Detect which cell encompasses the target text, then output its (x, y) center coordinate. 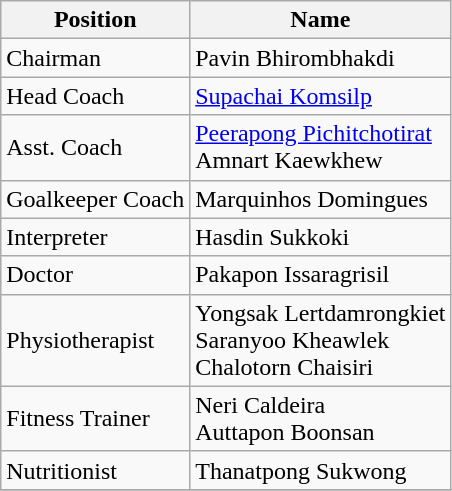
Fitness Trainer (96, 418)
Pavin Bhirombhakdi (320, 58)
Supachai Komsilp (320, 96)
Neri Caldeira Auttapon Boonsan (320, 418)
Doctor (96, 275)
Thanatpong Sukwong (320, 470)
Physiotherapist (96, 340)
Goalkeeper Coach (96, 199)
Chairman (96, 58)
Hasdin Sukkoki (320, 237)
Position (96, 20)
Peerapong Pichitchotirat Amnart Kaewkhew (320, 148)
Pakapon Issaragrisil (320, 275)
Nutritionist (96, 470)
Name (320, 20)
Head Coach (96, 96)
Marquinhos Domingues (320, 199)
Asst. Coach (96, 148)
Yongsak Lertdamrongkiet Saranyoo Kheawlek Chalotorn Chaisiri (320, 340)
Interpreter (96, 237)
